Identify which cell holds the provided text, then report its (X, Y) central coordinate. 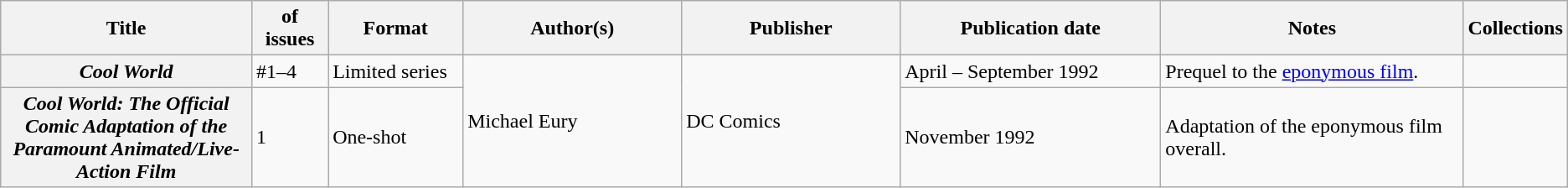
Cool World: The Official Comic Adaptation of the Paramount Animated/Live-Action Film (126, 138)
Author(s) (573, 29)
Notes (1312, 29)
1 (290, 138)
Publication date (1030, 29)
November 1992 (1030, 138)
One-shot (395, 138)
Title (126, 29)
Michael Eury (573, 121)
Cool World (126, 71)
Prequel to the eponymous film. (1312, 71)
Adaptation of the eponymous film overall. (1312, 138)
April – September 1992 (1030, 71)
DC Comics (791, 121)
#1–4 (290, 71)
Collections (1515, 29)
of issues (290, 29)
Limited series (395, 71)
Format (395, 29)
Publisher (791, 29)
